Search for the cell housing the specified text and yield its (X, Y) center coordinate. 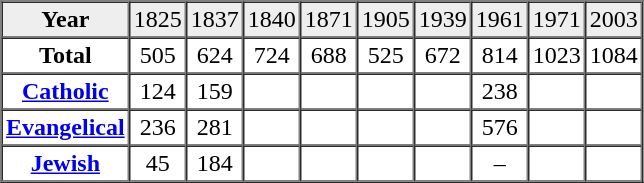
281 (214, 128)
814 (500, 56)
– (500, 164)
724 (272, 56)
576 (500, 128)
1905 (386, 20)
124 (158, 92)
1837 (214, 20)
45 (158, 164)
1939 (442, 20)
1871 (328, 20)
1023 (556, 56)
238 (500, 92)
525 (386, 56)
Catholic (66, 92)
236 (158, 128)
1840 (272, 20)
Jewish (66, 164)
624 (214, 56)
1825 (158, 20)
672 (442, 56)
1084 (614, 56)
2003 (614, 20)
159 (214, 92)
Year (66, 20)
1961 (500, 20)
Evangelical (66, 128)
505 (158, 56)
Total (66, 56)
184 (214, 164)
1971 (556, 20)
688 (328, 56)
